Identify which cell holds the provided text, then report its [X, Y] central coordinate. 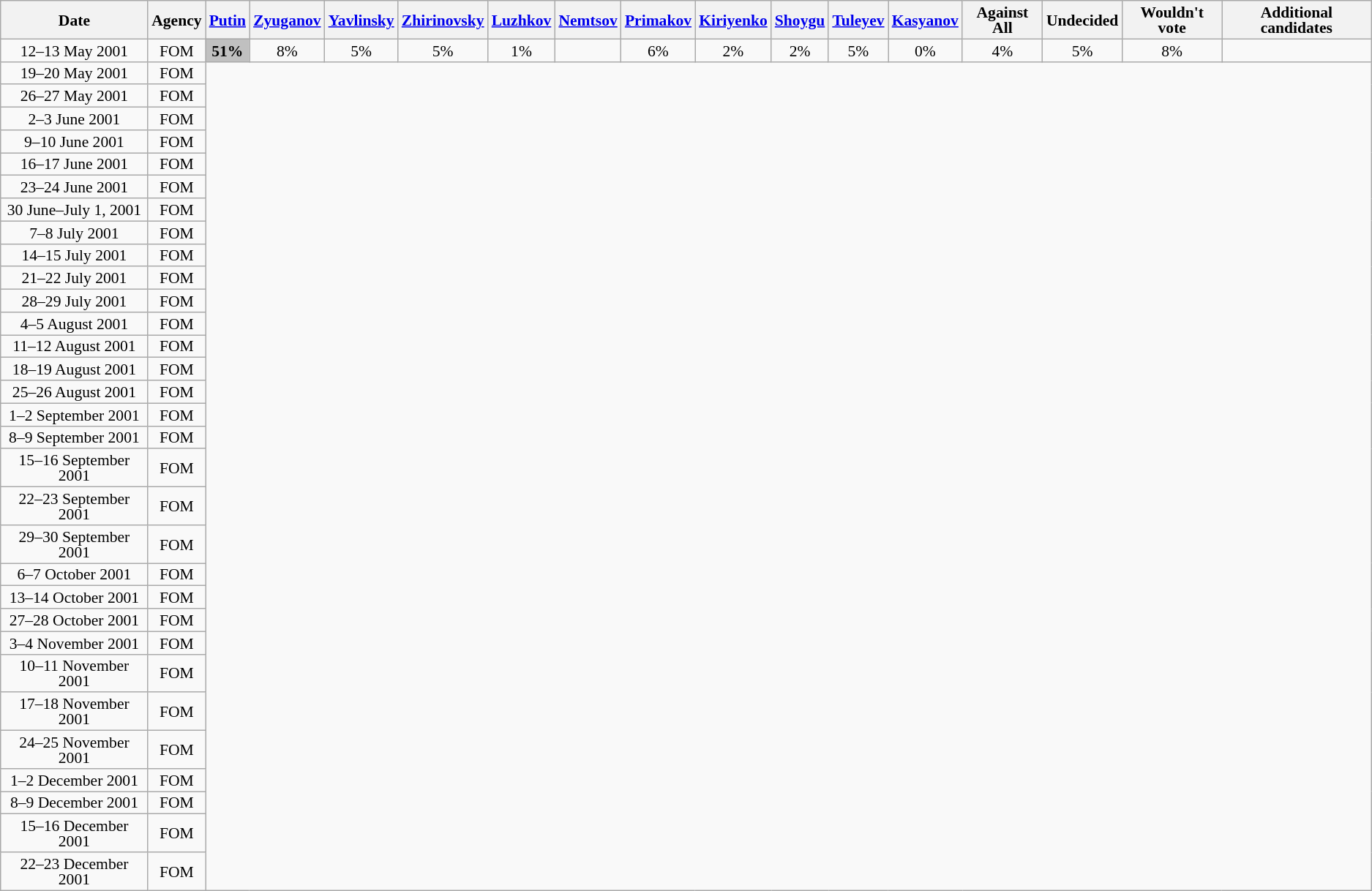
17–18 November 2001 [75, 712]
16–17 June 2001 [75, 164]
6–7 October 2001 [75, 575]
26–27 May 2001 [75, 97]
21–22 July 2001 [75, 278]
8–9 December 2001 [75, 803]
Zyuganov [287, 20]
Putin [228, 20]
22–23 December 2001 [75, 871]
Shoygu [801, 20]
51% [228, 50]
15–16 September 2001 [75, 468]
23–24 June 2001 [75, 187]
Kiriyenko [733, 20]
29–30 September 2001 [75, 544]
15–16 December 2001 [75, 833]
19–20 May 2001 [75, 73]
Luzhkov [522, 20]
10–11 November 2001 [75, 673]
27–28 October 2001 [75, 620]
1–2 September 2001 [75, 414]
1–2 December 2001 [75, 780]
Wouldn't vote [1172, 20]
22–23 September 2001 [75, 506]
13–14 October 2001 [75, 597]
7–8 July 2001 [75, 233]
4–5 August 2001 [75, 323]
25–26 August 2001 [75, 392]
28–29 July 2001 [75, 301]
Yavlinsky [361, 20]
Zhirinovsky [443, 20]
Additional candidates [1297, 20]
9–10 June 2001 [75, 142]
18–19 August 2001 [75, 369]
30 June–July 1, 2001 [75, 209]
Primakov [659, 20]
Nemtsov [588, 20]
4% [1002, 50]
Kasyanov [925, 20]
Undecided [1082, 20]
Date [75, 20]
1% [522, 50]
8–9 September 2001 [75, 437]
Agency [176, 20]
24–25 November 2001 [75, 750]
0% [925, 50]
Against All [1002, 20]
3–4 November 2001 [75, 642]
12–13 May 2001 [75, 50]
Tuleyev [858, 20]
6% [659, 50]
14–15 July 2001 [75, 255]
2–3 June 2001 [75, 119]
11–12 August 2001 [75, 347]
